Determine the [x, y] coordinate at the center of the cell enclosing the given text.  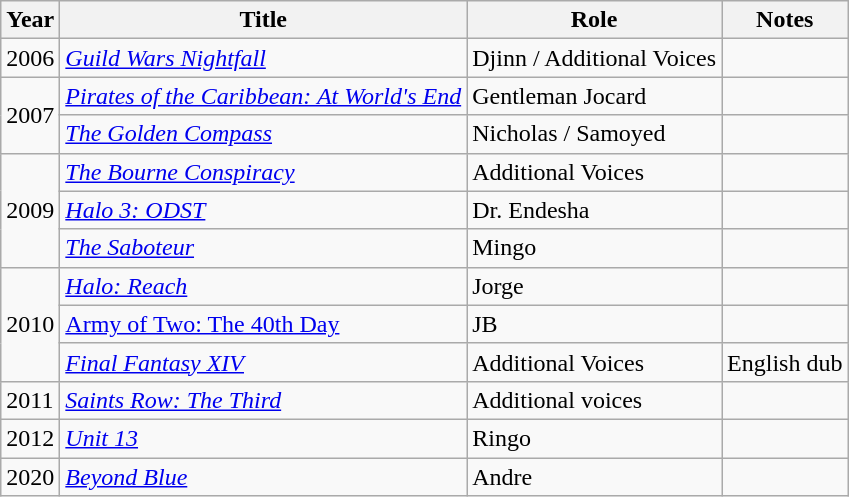
Halo 3: ODST [264, 210]
Jorge [594, 286]
Year [30, 20]
Final Fantasy XIV [264, 362]
Beyond Blue [264, 477]
Ringo [594, 438]
Gentleman Jocard [594, 96]
Guild Wars Nightfall [264, 58]
Dr. Endesha [594, 210]
Halo: Reach [264, 286]
Army of Two: The 40th Day [264, 324]
Djinn / Additional Voices [594, 58]
Role [594, 20]
Nicholas / Samoyed [594, 134]
2007 [30, 115]
English dub [785, 362]
2009 [30, 210]
The Saboteur [264, 248]
Pirates of the Caribbean: At World's End [264, 96]
The Golden Compass [264, 134]
2020 [30, 477]
JB [594, 324]
Additional voices [594, 400]
2010 [30, 324]
Saints Row: The Third [264, 400]
Unit 13 [264, 438]
2012 [30, 438]
2006 [30, 58]
Andre [594, 477]
Notes [785, 20]
The Bourne Conspiracy [264, 172]
Mingo [594, 248]
Title [264, 20]
2011 [30, 400]
